Determine the [X, Y] coordinate at the center of the cell enclosing the given text.  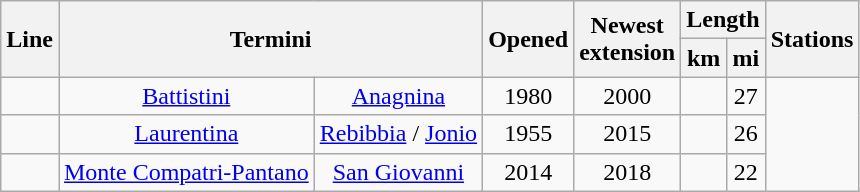
1980 [528, 96]
2018 [628, 172]
Anagnina [398, 96]
Monte Compatri-Pantano [186, 172]
San Giovanni [398, 172]
Battistini [186, 96]
2014 [528, 172]
1955 [528, 134]
Opened [528, 39]
km [704, 58]
22 [746, 172]
2000 [628, 96]
Laurentina [186, 134]
Rebibbia / Jonio [398, 134]
Line [30, 39]
Stations [812, 39]
26 [746, 134]
Length [723, 20]
2015 [628, 134]
mi [746, 58]
27 [746, 96]
Termini [270, 39]
Newest extension [628, 39]
